Return [X, Y] of the center of cell containing provided text 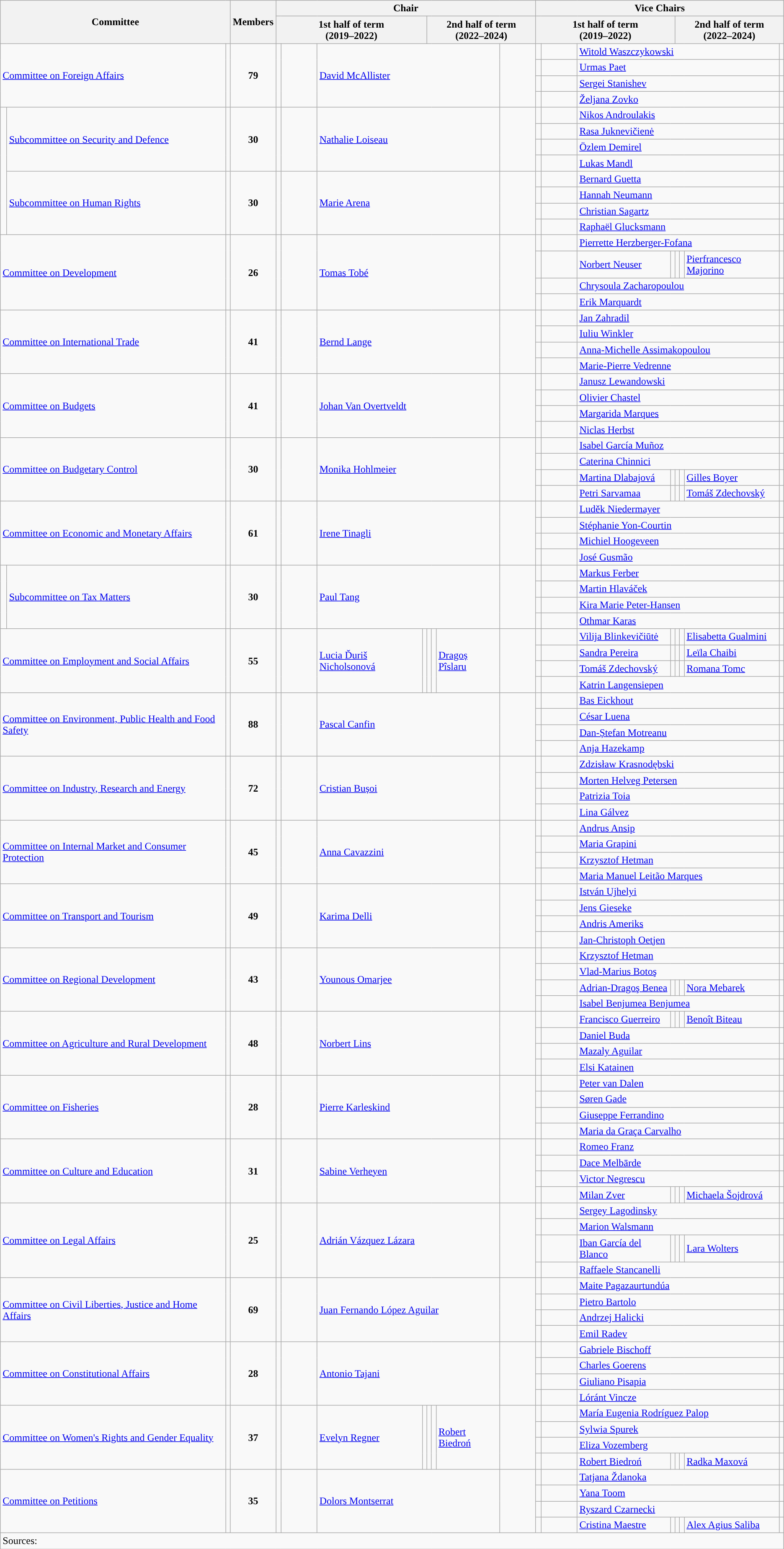
Ryszard Czarnecki [678, 1509]
Johan Van Overtveldt [408, 405]
Leïla Chaibi [732, 653]
Sandra Pereira [624, 653]
Anja Hazekamp [678, 749]
Pascal Canfin [408, 724]
Younous Omarjee [408, 979]
Charles Goerens [678, 1366]
Romana Tomc [732, 669]
Dan-Ștefan Motreanu [678, 733]
Vlad-Marius Botoş [678, 971]
Martin Hlaváček [678, 589]
Sylwia Spurek [678, 1429]
Lina Gálvez [678, 812]
Michiel Hoogeveen [678, 541]
31 [253, 1171]
Katrin Langensiepen [678, 684]
Dace Melbārde [678, 1163]
Committee on Budgetary Control [113, 469]
Committee on Environment, Public Health and Food Safety [113, 724]
Eliza Vozemberg [678, 1445]
Dolors Montserrat [408, 1501]
Chair [406, 8]
Hannah Neumann [678, 195]
István Ujhelyi [678, 892]
Nikos Androulakis [678, 115]
Elsi Katainen [678, 1067]
Committee on Fisheries [113, 1107]
Andris Ameriks [678, 924]
72 [253, 788]
Victor Negrescu [678, 1179]
Monika Hohlmeier [408, 469]
Committee on Economic and Monetary Affairs [113, 533]
Luděk Niedermayer [678, 509]
Niclas Herbst [678, 429]
Andrus Ansip [678, 828]
Daniel Buda [678, 1035]
Raffaele Stancanelli [678, 1270]
Committee on Agriculture and Rural Development [113, 1043]
Olivier Chastel [678, 398]
26 [253, 272]
Antonio Tajani [408, 1373]
Margarida Marques [678, 413]
Mazaly Aguilar [678, 1051]
Benoît Biteau [732, 1020]
David McAllister [408, 75]
Anna-Michelle Assimakopoulou [678, 350]
Committee on Petitions [113, 1501]
Alex Agius Saliba [732, 1525]
Raphaël Glucksmann [678, 227]
Committee on International Trade [113, 342]
Morten Helveg Petersen [678, 780]
Kira Marie Peter-Hansen [678, 605]
Lara Wolters [732, 1248]
Pierrette Herzberger-Fofana [678, 243]
Emil Radev [678, 1334]
Søren Gade [678, 1099]
48 [253, 1043]
Christian Sagartz [678, 211]
Gilles Boyer [732, 477]
Committee on Foreign Affairs [113, 75]
Committee on Transport and Tourism [113, 916]
Committee on Constitutional Affairs [113, 1373]
Giuliano Pisapia [678, 1381]
Maria da Graça Carvalho [678, 1131]
Andrzej Halicki [678, 1318]
Isabel Benjumea Benjumea [678, 1004]
55 [253, 661]
Jan-Christoph Oetjen [678, 940]
Maria Grapini [678, 844]
Bernard Guetta [678, 179]
Elisabetta Gualmini [732, 637]
María Eugenia Rodríguez Palop [678, 1413]
Nora Mebarek [732, 987]
Pierre Karleskind [408, 1107]
Cristina Maestre [624, 1525]
Romeo Franz [678, 1147]
Maria Manuel Leitão Marques [678, 876]
Michaela Šojdrová [732, 1195]
Lukas Mandl [678, 163]
Stéphanie Yon-Courtin [678, 525]
Marion Walsmann [678, 1226]
Committee [116, 22]
45 [253, 852]
Karima Delli [408, 916]
Rasa Juknevičienė [678, 131]
Committee on Women's Rights and Gender Equality [113, 1437]
Adrian-Dragoş Benea [624, 987]
José Gusmão [678, 557]
Tatjana Ždanoka [678, 1477]
Subcommittee on Human Rights [116, 203]
Markus Ferber [678, 573]
Juan Fernando López Aguilar [408, 1310]
Committee on Industry, Research and Energy [113, 788]
88 [253, 724]
Zdzisław Krasnodębski [678, 764]
Anna Cavazzini [408, 852]
Committee on Development [113, 272]
Norbert Lins [408, 1043]
Francisco Guerreiro [624, 1020]
43 [253, 979]
Adrián Vázquez Lázara [408, 1240]
Lóránt Vincze [678, 1397]
25 [253, 1240]
Giuseppe Ferrandino [678, 1115]
Jan Zahradil [678, 318]
49 [253, 916]
35 [253, 1501]
Yana Toom [678, 1493]
Committee on Employment and Social Affairs [113, 661]
Pietro Bartolo [678, 1302]
Vice Chairs [660, 8]
Vilija Blinkevičiūtė [624, 637]
Iuliu Winkler [678, 334]
Özlem Demirel [678, 147]
Caterina Chinnici [678, 461]
Marie Arena [408, 203]
Tomas Tobé [408, 272]
Gabriele Bischoff [678, 1350]
Janusz Lewandowski [678, 382]
79 [253, 75]
Committee on Internal Market and Consumer Protection [113, 852]
Sergey Lagodinsky [678, 1211]
Norbert Neuser [624, 265]
Sources: [392, 1541]
Erik Marquardt [678, 302]
Committee on Regional Development [113, 979]
Committee on Culture and Education [113, 1171]
Committee on Civil Liberties, Justice and Home Affairs [113, 1310]
37 [253, 1437]
Irene Tinagli [408, 533]
Committee on Budgets [113, 405]
Sergei Stanishev [678, 83]
Subcommittee on Security and Defence [116, 139]
Urmas Paet [678, 67]
Jens Gieseke [678, 908]
61 [253, 533]
Milan Zver [624, 1195]
Witold Waszczykowski [678, 52]
Pierfrancesco Majorino [732, 265]
Petri Sarvamaa [624, 493]
Othmar Karas [678, 621]
Evelyn Regner [369, 1437]
Isabel García Muñoz [678, 445]
Bas Eickhout [678, 700]
Peter van Dalen [678, 1083]
Dragoș Pîslaru [468, 661]
Paul Tang [408, 597]
César Luena [678, 716]
Committee on Legal Affairs [113, 1240]
Nathalie Loiseau [408, 139]
Bernd Lange [408, 342]
Martina Dlabajová [624, 477]
Members [253, 22]
Lucia Ďuriš Nicholsonová [369, 661]
Radka Maxová [732, 1461]
Patrizia Toia [678, 796]
69 [253, 1310]
Iban García del Blanco [624, 1248]
Chrysoula Zacharopoulou [678, 286]
Sabine Verheyen [408, 1171]
Marie-Pierre Vedrenne [678, 366]
Maite Pagazaurtundúa [678, 1286]
Cristian Bușoi [408, 788]
Subcommittee on Tax Matters [116, 597]
Željana Zovko [678, 99]
